Determine the [X, Y] coordinate at the center of the cell enclosing the given text.  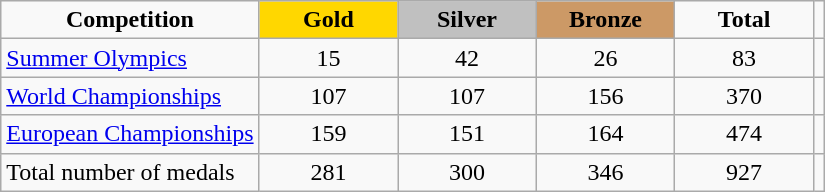
474 [744, 134]
370 [744, 96]
Bronze [606, 20]
Silver [468, 20]
Gold [328, 20]
927 [744, 172]
281 [328, 172]
42 [468, 58]
300 [468, 172]
Total [744, 20]
European Championships [130, 134]
Total number of medals [130, 172]
Summer Olympics [130, 58]
26 [606, 58]
164 [606, 134]
Competition [130, 20]
15 [328, 58]
346 [606, 172]
151 [468, 134]
159 [328, 134]
156 [606, 96]
World Championships [130, 96]
83 [744, 58]
